Pinpoint the cell where the given text exists, returning its [X, Y] midpoint coordinate. 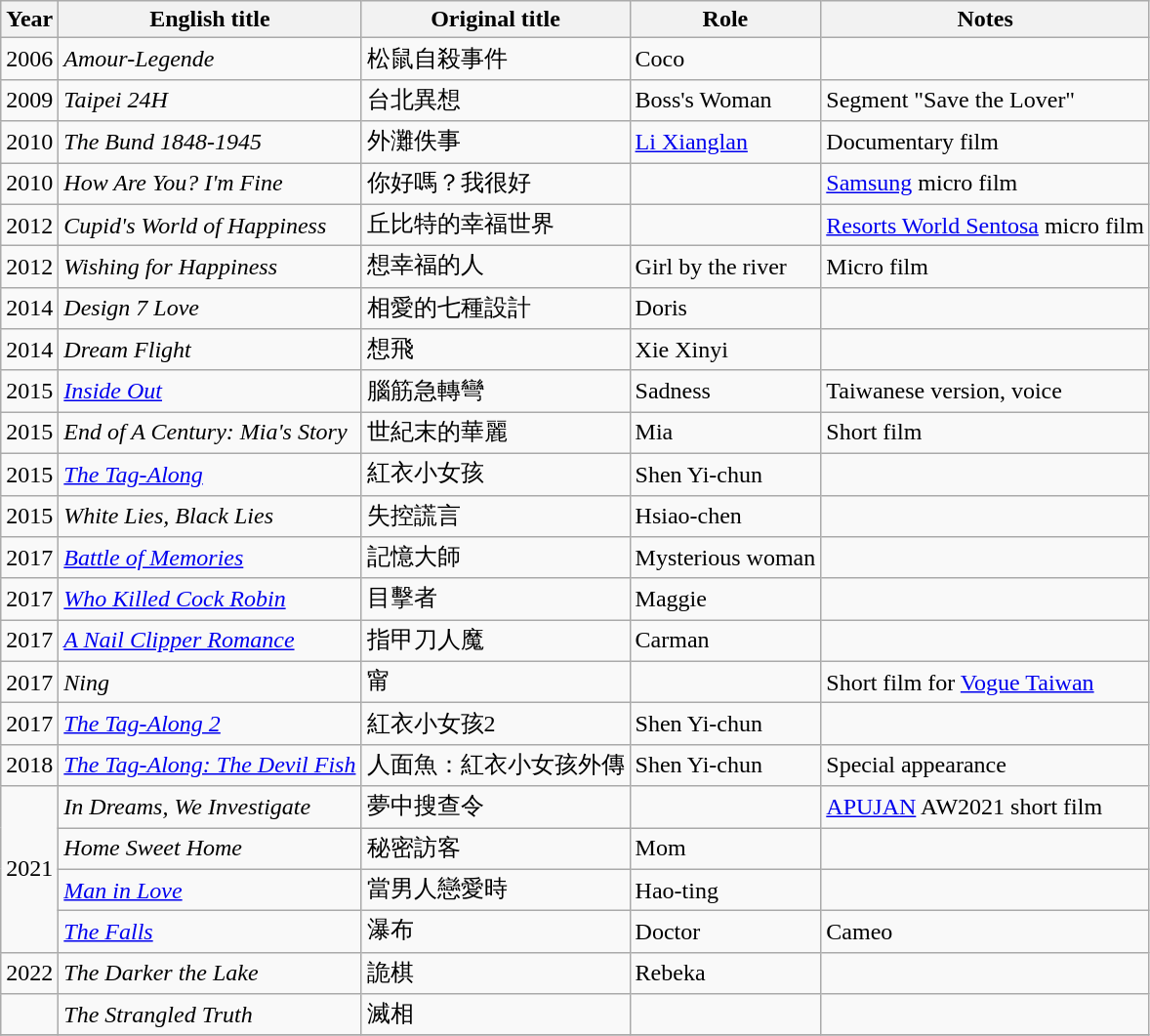
Man in Love [210, 891]
Design 7 Love [210, 309]
瀑布 [496, 932]
Sadness [725, 391]
Doctor [725, 932]
Battle of Memories [210, 559]
Boss's Woman [725, 100]
甯 [496, 682]
Li Xianglan [725, 143]
指甲刀人魔 [496, 641]
Micro film [986, 268]
Wishing for Happiness [210, 268]
Short film for Vogue Taiwan [986, 682]
Year [29, 20]
丘比特的幸福世界 [496, 225]
Mia [725, 434]
Documentary film [986, 143]
世紀末的華麗 [496, 434]
Carman [725, 641]
A Nail Clipper Romance [210, 641]
Who Killed Cock Robin [210, 600]
腦筋急轉彎 [496, 391]
記憶大師 [496, 559]
Role [725, 20]
Resorts World Sentosa micro film [986, 225]
Special appearance [986, 766]
Cameo [986, 932]
In Dreams, We Investigate [210, 807]
Samsung micro film [986, 184]
2009 [29, 100]
Girl by the river [725, 268]
The Darker the Lake [210, 973]
紅衣小女孩2 [496, 725]
The Strangled Truth [210, 1015]
想幸福的人 [496, 268]
Inside Out [210, 391]
Xie Xinyi [725, 350]
Home Sweet Home [210, 850]
APUJAN AW2021 short film [986, 807]
Doris [725, 309]
The Tag-Along: The Devil Fish [210, 766]
The Bund 1848-1945 [210, 143]
滅相 [496, 1015]
秘密訪客 [496, 850]
Dream Flight [210, 350]
How Are You? I'm Fine [210, 184]
人面魚：紅衣小女孩外傳 [496, 766]
想飛 [496, 350]
你好嗎？我很好 [496, 184]
Notes [986, 20]
Maggie [725, 600]
2021 [29, 869]
Taiwanese version, voice [986, 391]
外灘佚事 [496, 143]
失控謊言 [496, 516]
Rebeka [725, 973]
End of A Century: Mia's Story [210, 434]
目擊者 [496, 600]
Original title [496, 20]
松鼠自殺事件 [496, 59]
2006 [29, 59]
紅衣小女孩 [496, 475]
夢中搜查令 [496, 807]
Coco [725, 59]
The Falls [210, 932]
White Lies, Black Lies [210, 516]
Segment "Save the Lover" [986, 100]
詭棋 [496, 973]
English title [210, 20]
Mysterious woman [725, 559]
Cupid's World of Happiness [210, 225]
Short film [986, 434]
The Tag-Along 2 [210, 725]
台北異想 [496, 100]
2022 [29, 973]
2018 [29, 766]
Hsiao-chen [725, 516]
Ning [210, 682]
Hao-ting [725, 891]
Taipei 24H [210, 100]
Amour-Legende [210, 59]
The Tag-Along [210, 475]
當男人戀愛時 [496, 891]
相愛的七種設計 [496, 309]
Mom [725, 850]
